For the text-containing cell, return its midpoint in [X, Y] coordinate format. 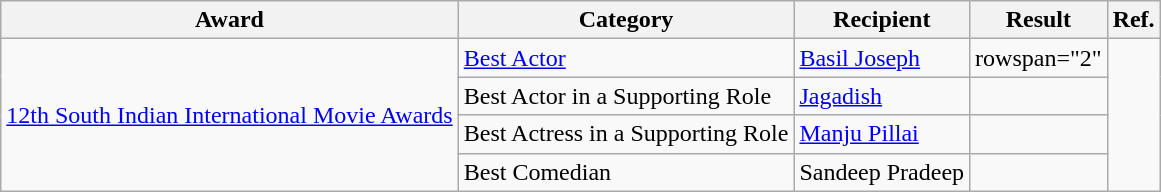
Best Actress in a Supporting Role [626, 134]
Ref. [1134, 20]
Sandeep Pradeep [882, 172]
Jagadish [882, 96]
Award [230, 20]
Manju Pillai [882, 134]
12th South Indian International Movie Awards [230, 115]
Best Comedian [626, 172]
Best Actor in a Supporting Role [626, 96]
Category [626, 20]
Recipient [882, 20]
rowspan="2" [1039, 58]
Basil Joseph [882, 58]
Result [1039, 20]
Best Actor [626, 58]
